Find where the given text appears and provide that cell's center as (x, y) coordinate. 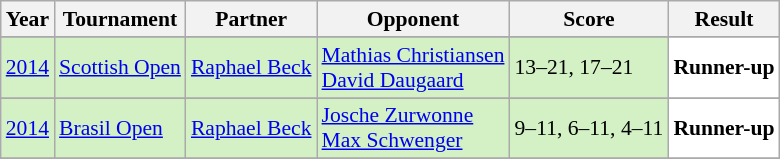
Scottish Open (120, 68)
Mathias Christiansen David Daugaard (414, 68)
Opponent (414, 19)
Score (590, 19)
Josche Zurwonne Max Schwenger (414, 128)
Year (28, 19)
Brasil Open (120, 128)
9–11, 6–11, 4–11 (590, 128)
13–21, 17–21 (590, 68)
Result (724, 19)
Partner (252, 19)
Tournament (120, 19)
